For the text-containing cell, return its midpoint in [x, y] coordinate format. 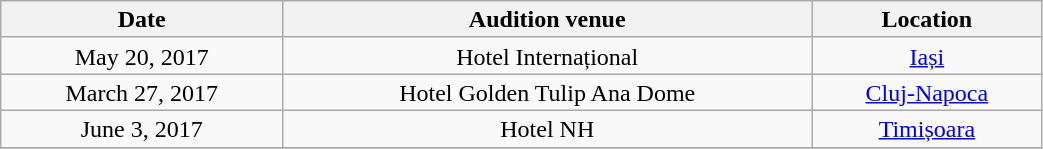
May 20, 2017 [142, 56]
June 3, 2017 [142, 128]
Date [142, 20]
Timișoara [927, 128]
Iași [927, 56]
Hotel NH [548, 128]
Hotel Internațional [548, 56]
Cluj-Napoca [927, 92]
Hotel Golden Tulip Ana Dome [548, 92]
Audition venue [548, 20]
Location [927, 20]
March 27, 2017 [142, 92]
